Pinpoint the cell where the given text exists, returning its (x, y) midpoint coordinate. 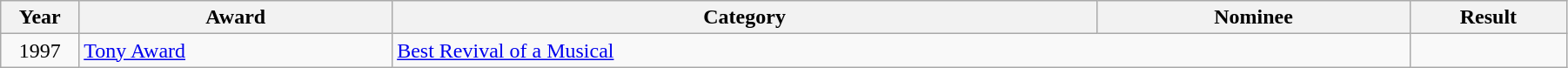
Result (1488, 17)
Category (745, 17)
1997 (40, 51)
Year (40, 17)
Nominee (1254, 17)
Award (236, 17)
Best Revival of a Musical (901, 51)
Tony Award (236, 51)
